Identify which cell holds the provided text, then report its [x, y] central coordinate. 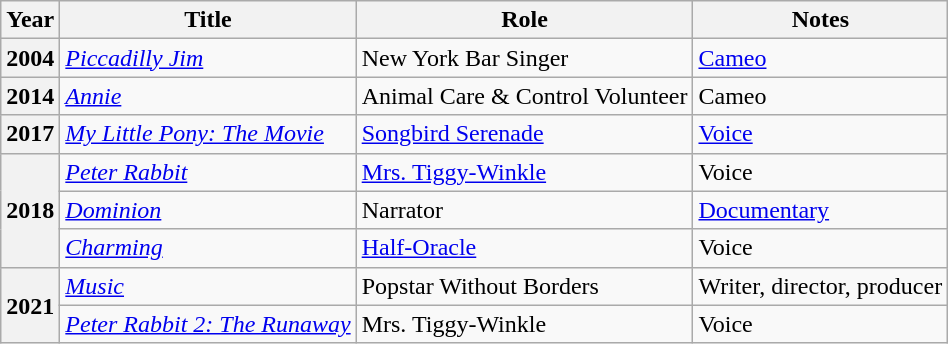
2017 [30, 134]
Documentary [820, 210]
Songbird Serenade [524, 134]
2014 [30, 96]
Half-Oracle [524, 248]
Dominion [208, 210]
Writer, director, producer [820, 286]
Role [524, 20]
Charming [208, 248]
Animal Care & Control Volunteer [524, 96]
Peter Rabbit [208, 172]
Popstar Without Borders [524, 286]
Year [30, 20]
My Little Pony: The Movie [208, 134]
Peter Rabbit 2: The Runaway [208, 324]
Notes [820, 20]
Annie [208, 96]
2021 [30, 305]
Title [208, 20]
Piccadilly Jim [208, 58]
New York Bar Singer [524, 58]
2004 [30, 58]
Music [208, 286]
Narrator [524, 210]
2018 [30, 210]
